Provide the [x, y] coordinate of the cell's center where the given text is located.  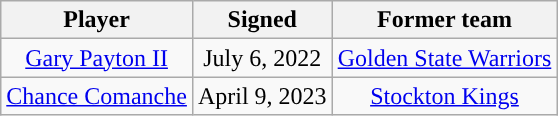
Chance Comanche [97, 96]
Former team [444, 20]
Player [97, 20]
Signed [262, 20]
Gary Payton II [97, 58]
April 9, 2023 [262, 96]
Stockton Kings [444, 96]
Golden State Warriors [444, 58]
July 6, 2022 [262, 58]
